Scan for the cell matching the given text and deliver its (x, y) coordinate at center. 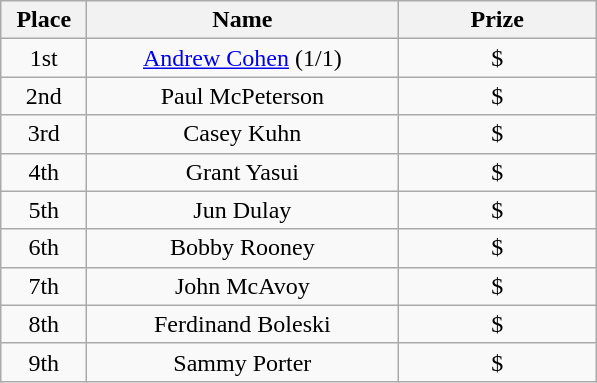
1st (44, 58)
Name (242, 20)
5th (44, 210)
Place (44, 20)
Grant Yasui (242, 172)
Andrew Cohen (1/1) (242, 58)
Prize (498, 20)
Paul McPeterson (242, 96)
Jun Dulay (242, 210)
4th (44, 172)
Bobby Rooney (242, 248)
John McAvoy (242, 286)
6th (44, 248)
7th (44, 286)
2nd (44, 96)
8th (44, 324)
Casey Kuhn (242, 134)
3rd (44, 134)
Ferdinand Boleski (242, 324)
Sammy Porter (242, 362)
9th (44, 362)
